Output the [X, Y] coordinate of the center of the cell containing the given text.  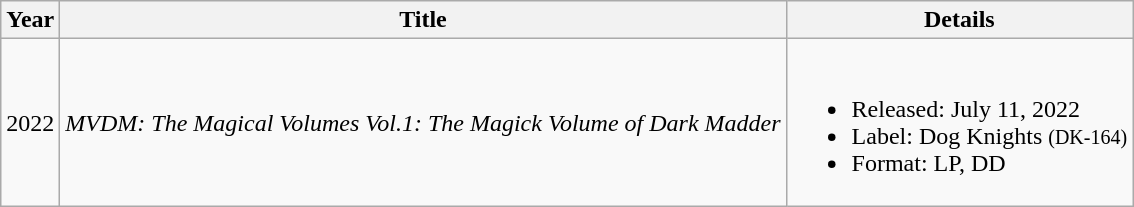
Title [423, 20]
Year [30, 20]
Released: July 11, 2022Label: Dog Knights (DK-164)Format: LP, DD [960, 122]
MVDM: The Magical Volumes Vol.1: The Magick Volume of Dark Madder [423, 122]
Details [960, 20]
2022 [30, 122]
